Identify which cell holds the provided text, then report its [X, Y] central coordinate. 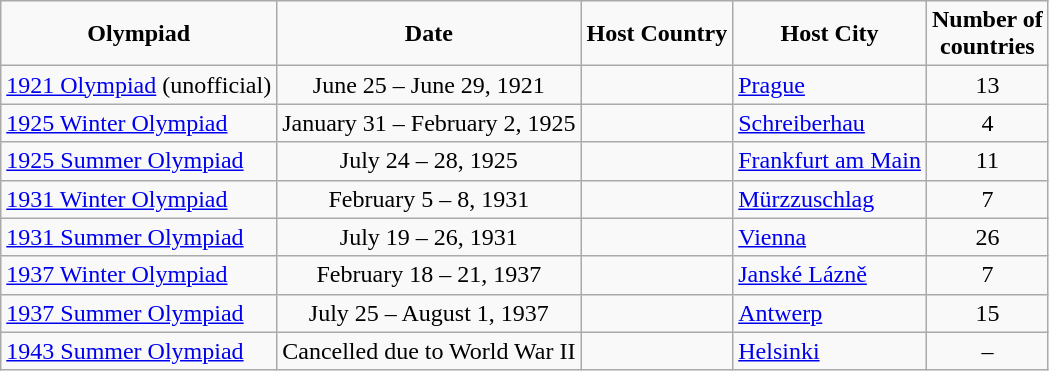
Olympiad [139, 34]
Janské Lázně [830, 275]
26 [987, 237]
January 31 – February 2, 1925 [429, 123]
4 [987, 123]
1925 Summer Olympiad [139, 161]
Host Country [657, 34]
February 18 – 21, 1937 [429, 275]
Helsinki [830, 351]
1937 Winter Olympiad [139, 275]
1943 Summer Olympiad [139, 351]
July 19 – 26, 1931 [429, 237]
– [987, 351]
Prague [830, 85]
Vienna [830, 237]
Number of countries [987, 34]
Host City [830, 34]
15 [987, 313]
February 5 – 8, 1931 [429, 199]
11 [987, 161]
July 25 – August 1, 1937 [429, 313]
Frankfurt am Main [830, 161]
Cancelled due to World War II [429, 351]
Date [429, 34]
Mürzzuschlag [830, 199]
June 25 – June 29, 1921 [429, 85]
Schreiberhau [830, 123]
1931 Winter Olympiad [139, 199]
1925 Winter Olympiad [139, 123]
1921 Olympiad (unofficial) [139, 85]
July 24 – 28, 1925 [429, 161]
Antwerp [830, 313]
1931 Summer Olympiad [139, 237]
13 [987, 85]
1937 Summer Olympiad [139, 313]
